Capture the cell that displays the provided text and extract its [x, y] central coordinate. 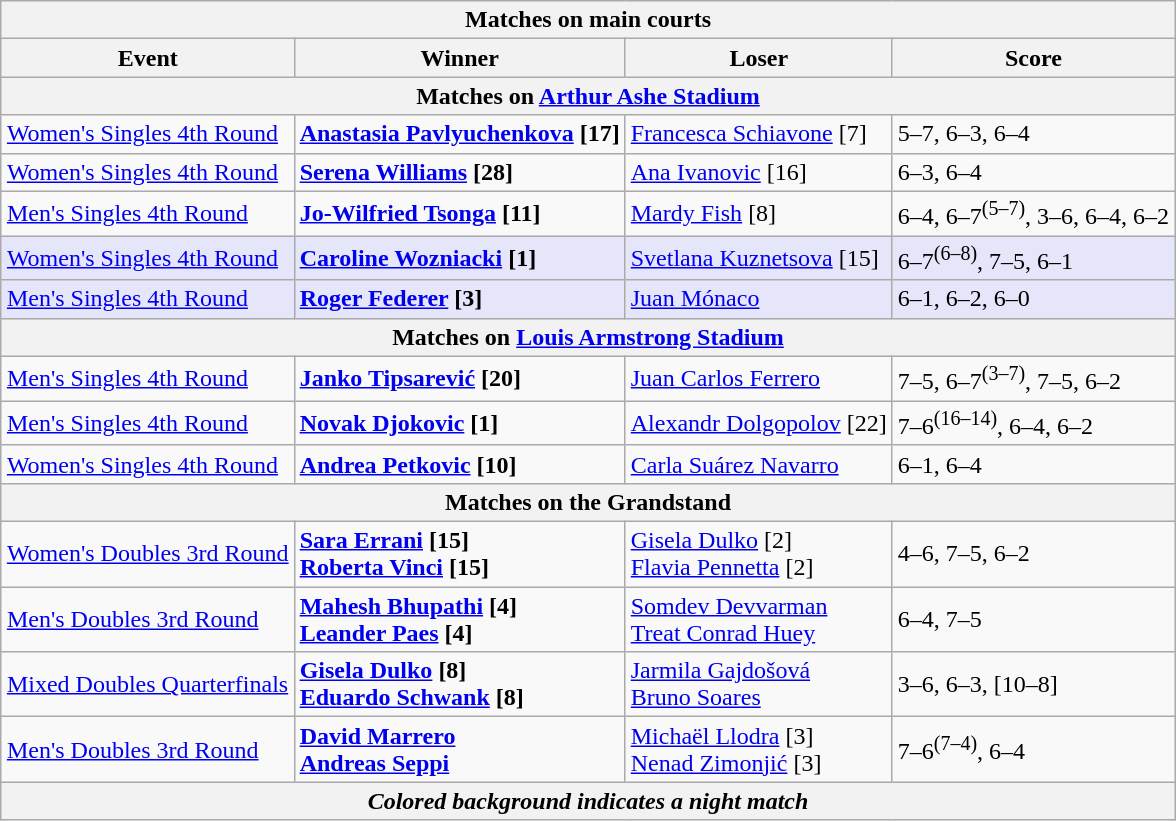
Juan Mónaco [758, 299]
6–7(6–8), 7–5, 6–1 [1033, 258]
7–6(16–14), 6–4, 6–2 [1033, 424]
Mardy Fish [8] [758, 214]
Matches on the Grandstand [588, 502]
Juan Carlos Ferrero [758, 378]
Colored background indicates a night match [588, 801]
David Marrero Andreas Seppi [460, 750]
5–7, 6–3, 6–4 [1033, 134]
Jarmila Gajdošová Bruno Soares [758, 684]
Score [1033, 58]
Roger Federer [3] [460, 299]
Somdev Devvarman Treat Conrad Huey [758, 620]
Novak Djokovic [1] [460, 424]
Svetlana Kuznetsova [15] [758, 258]
Sara Errani [15] Roberta Vinci [15] [460, 554]
Jo-Wilfried Tsonga [11] [460, 214]
Mixed Doubles Quarterfinals [148, 684]
6–1, 6–4 [1033, 464]
3–6, 6–3, [10–8] [1033, 684]
Francesca Schiavone [7] [758, 134]
Michaël Llodra [3] Nenad Zimonjić [3] [758, 750]
6–4, 7–5 [1033, 620]
7–6(7–4), 6–4 [1033, 750]
Gisela Dulko [8] Eduardo Schwank [8] [460, 684]
Event [148, 58]
Alexandr Dolgopolov [22] [758, 424]
6–1, 6–2, 6–0 [1033, 299]
6–3, 6–4 [1033, 172]
Women's Doubles 3rd Round [148, 554]
Matches on Louis Armstrong Stadium [588, 337]
Janko Tipsarević [20] [460, 378]
Matches on main courts [588, 20]
7–5, 6–7(3–7), 7–5, 6–2 [1033, 378]
Andrea Petkovic [10] [460, 464]
Anastasia Pavlyuchenkova [17] [460, 134]
Ana Ivanovic [16] [758, 172]
Gisela Dulko [2] Flavia Pennetta [2] [758, 554]
Caroline Wozniacki [1] [460, 258]
Mahesh Bhupathi [4] Leander Paes [4] [460, 620]
Carla Suárez Navarro [758, 464]
Matches on Arthur Ashe Stadium [588, 96]
Winner [460, 58]
4–6, 7–5, 6–2 [1033, 554]
Loser [758, 58]
Serena Williams [28] [460, 172]
6–4, 6–7(5–7), 3–6, 6–4, 6–2 [1033, 214]
